Pinpoint the cell where the given text exists, returning its (X, Y) midpoint coordinate. 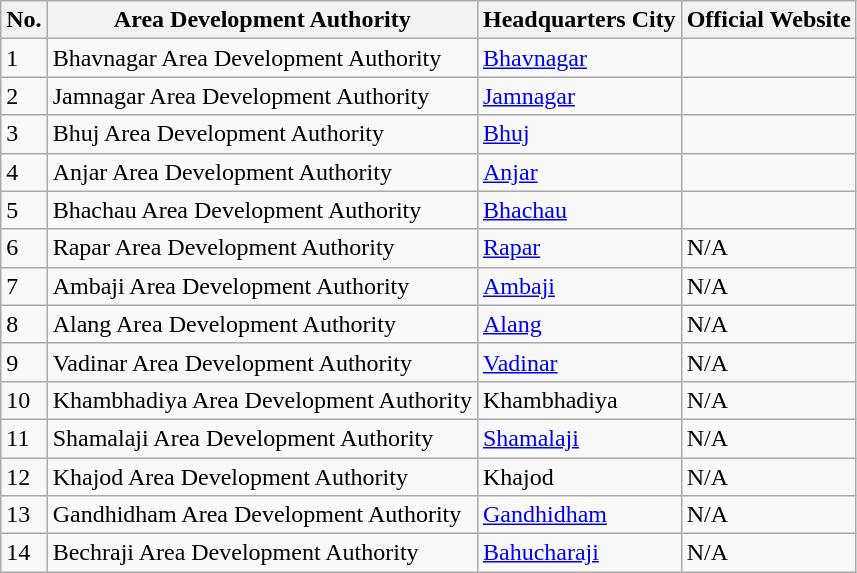
Headquarters City (579, 20)
Ambaji (579, 286)
12 (24, 477)
Area Development Authority (262, 20)
No. (24, 20)
Alang (579, 324)
9 (24, 362)
Khajod Area Development Authority (262, 477)
Khambhadiya Area Development Authority (262, 400)
Bhuj (579, 134)
Ambaji Area Development Authority (262, 286)
Gandhidham (579, 515)
Jamnagar (579, 96)
Bhuj Area Development Authority (262, 134)
Khambhadiya (579, 400)
4 (24, 172)
13 (24, 515)
Bhavnagar (579, 58)
Bhachau Area Development Authority (262, 210)
1 (24, 58)
Bhavnagar Area Development Authority (262, 58)
Anjar (579, 172)
Shamalaji Area Development Authority (262, 438)
10 (24, 400)
Alang Area Development Authority (262, 324)
Gandhidham Area Development Authority (262, 515)
Rapar (579, 248)
Anjar Area Development Authority (262, 172)
11 (24, 438)
5 (24, 210)
2 (24, 96)
Vadinar (579, 362)
8 (24, 324)
Vadinar Area Development Authority (262, 362)
Bechraji Area Development Authority (262, 553)
3 (24, 134)
Rapar Area Development Authority (262, 248)
Khajod (579, 477)
6 (24, 248)
Bhachau (579, 210)
Official Website (768, 20)
Bahucharaji (579, 553)
Jamnagar Area Development Authority (262, 96)
14 (24, 553)
7 (24, 286)
Shamalaji (579, 438)
